Return the [X, Y] coordinate for the center point of the cell that contains the specified text.  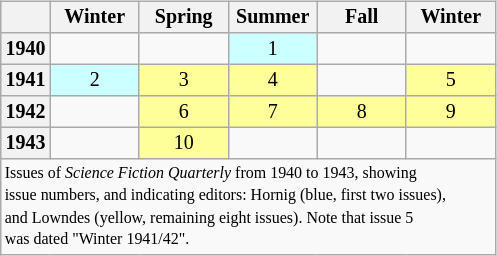
10 [184, 144]
4 [272, 80]
1940 [26, 48]
1943 [26, 144]
5 [450, 80]
2 [94, 80]
1942 [26, 112]
1 [272, 48]
9 [450, 112]
8 [362, 112]
3 [184, 80]
1941 [26, 80]
Fall [362, 18]
Spring [184, 18]
7 [272, 112]
Summer [272, 18]
6 [184, 112]
